Capture the cell that displays the provided text and extract its (X, Y) central coordinate. 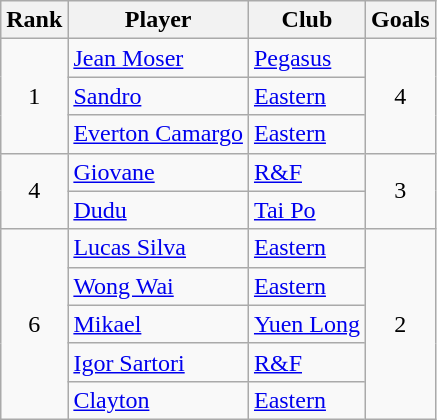
6 (34, 324)
Tai Po (306, 210)
Clayton (158, 400)
Everton Camargo (158, 134)
Yuen Long (306, 324)
Igor Sartori (158, 362)
3 (400, 191)
Player (158, 20)
Sandro (158, 96)
Wong Wai (158, 286)
Rank (34, 20)
Pegasus (306, 58)
1 (34, 96)
Goals (400, 20)
2 (400, 324)
Club (306, 20)
Mikael (158, 324)
Giovane (158, 172)
Lucas Silva (158, 248)
Dudu (158, 210)
Jean Moser (158, 58)
